Scan for the cell matching the given text and deliver its [X, Y] coordinate at center. 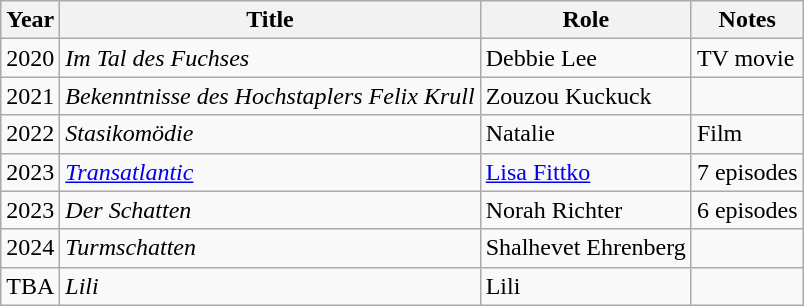
Zouzou Kuckuck [586, 96]
2021 [30, 96]
2020 [30, 58]
TBA [30, 286]
2024 [30, 248]
7 episodes [747, 172]
6 episodes [747, 210]
Shalhevet Ehrenberg [586, 248]
Im Tal des Fuchses [270, 58]
Bekenntnisse des Hochstaplers Felix Krull [270, 96]
Film [747, 134]
Norah Richter [586, 210]
TV movie [747, 58]
Natalie [586, 134]
Lisa Fittko [586, 172]
Notes [747, 20]
Title [270, 20]
Transatlantic [270, 172]
Debbie Lee [586, 58]
Der Schatten [270, 210]
Role [586, 20]
Stasikomödie [270, 134]
Turmschatten [270, 248]
Year [30, 20]
2022 [30, 134]
